Scan for the cell matching the given text and deliver its (X, Y) coordinate at center. 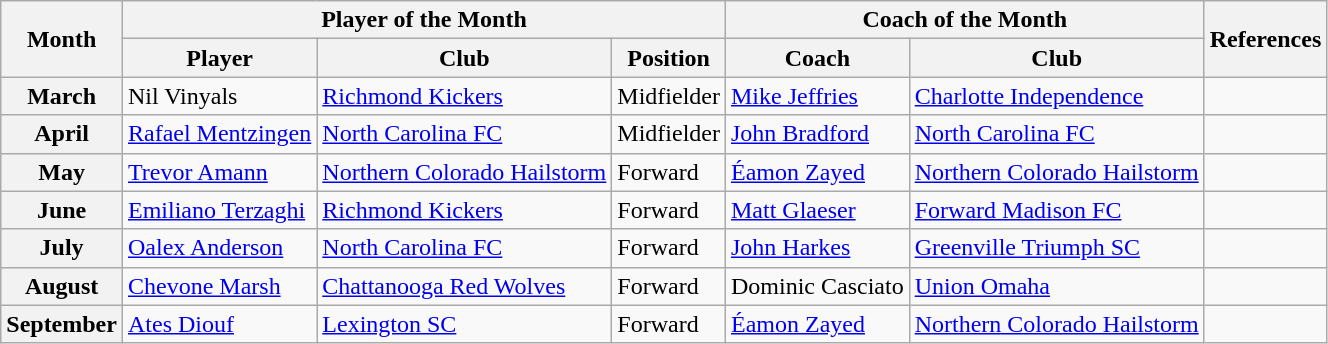
May (62, 172)
April (62, 134)
September (62, 324)
Chattanooga Red Wolves (464, 286)
Mike Jeffries (817, 96)
June (62, 210)
July (62, 248)
John Harkes (817, 248)
Ates Diouf (219, 324)
Coach of the Month (964, 20)
Dominic Casciato (817, 286)
Union Omaha (1056, 286)
Player (219, 58)
Forward Madison FC (1056, 210)
Emiliano Terzaghi (219, 210)
Rafael Mentzingen (219, 134)
August (62, 286)
Chevone Marsh (219, 286)
Position (669, 58)
Player of the Month (424, 20)
Nil Vinyals (219, 96)
Oalex Anderson (219, 248)
Lexington SC (464, 324)
March (62, 96)
Matt Glaeser (817, 210)
Trevor Amann (219, 172)
Charlotte Independence (1056, 96)
John Bradford (817, 134)
References (1266, 39)
Greenville Triumph SC (1056, 248)
Month (62, 39)
Coach (817, 58)
